Capture the cell that displays the provided text and extract its [x, y] central coordinate. 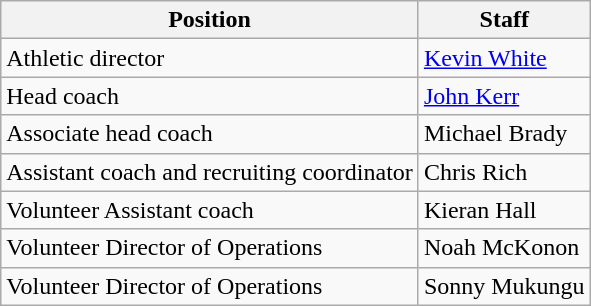
Sonny Mukungu [504, 286]
Assistant coach and recruiting coordinator [210, 172]
Michael Brady [504, 134]
Volunteer Assistant coach [210, 210]
Associate head coach [210, 134]
Staff [504, 20]
Head coach [210, 96]
John Kerr [504, 96]
Athletic director [210, 58]
Noah McKonon [504, 248]
Kevin White [504, 58]
Chris Rich [504, 172]
Position [210, 20]
Kieran Hall [504, 210]
